Scan for the cell matching the given text and deliver its (X, Y) coordinate at center. 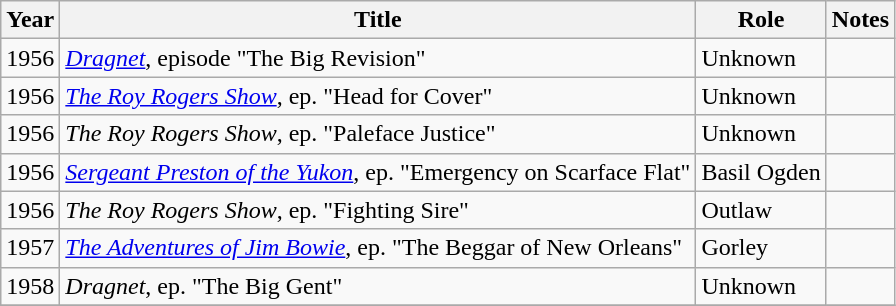
Role (761, 20)
1957 (30, 248)
Dragnet, episode "The Big Revision" (378, 58)
Notes (860, 20)
Gorley (761, 248)
1958 (30, 286)
The Roy Rogers Show, ep. "Head for Cover" (378, 96)
Dragnet, ep. "The Big Gent" (378, 286)
The Adventures of Jim Bowie, ep. "The Beggar of New Orleans" (378, 248)
Basil Ogden (761, 172)
Title (378, 20)
Sergeant Preston of the Yukon, ep. "Emergency on Scarface Flat" (378, 172)
Outlaw (761, 210)
The Roy Rogers Show, ep. "Paleface Justice" (378, 134)
Year (30, 20)
The Roy Rogers Show, ep. "Fighting Sire" (378, 210)
